Determine the (X, Y) coordinate at the center of the cell enclosing the given text.  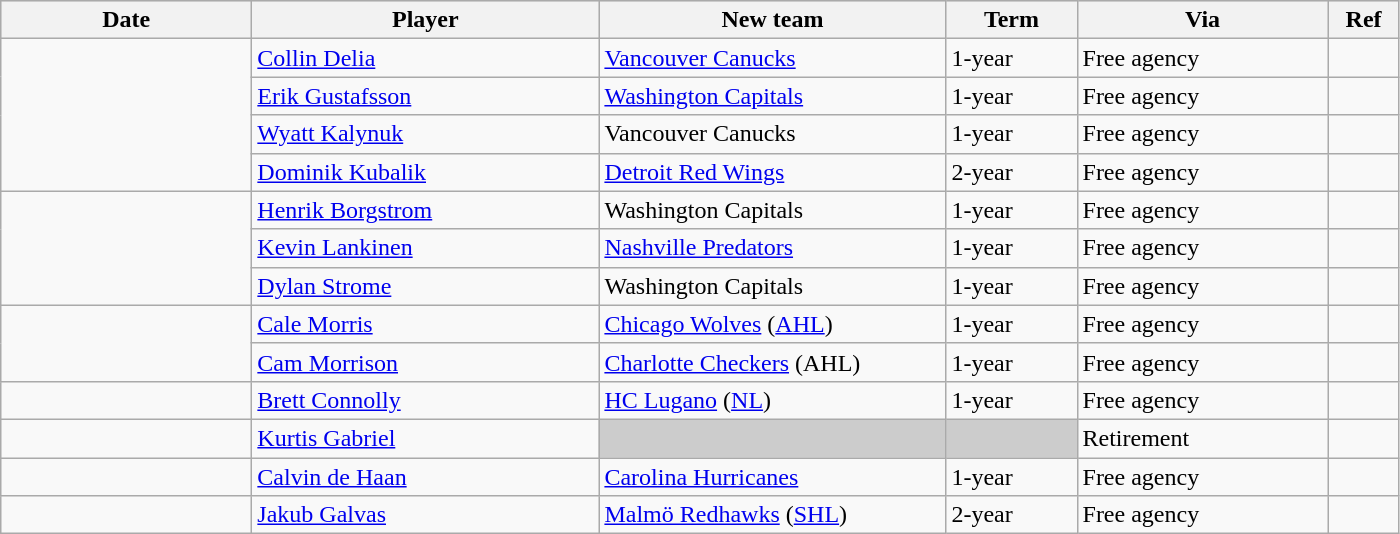
Cale Morris (426, 324)
Date (126, 20)
Nashville Predators (772, 248)
Carolina Hurricanes (772, 477)
Detroit Red Wings (772, 172)
Retirement (1202, 438)
HC Lugano (NL) (772, 400)
Player (426, 20)
Henrik Borgstrom (426, 210)
Charlotte Checkers (AHL) (772, 362)
Erik Gustafsson (426, 96)
Collin Delia (426, 58)
Kevin Lankinen (426, 248)
Brett Connolly (426, 400)
Wyatt Kalynuk (426, 134)
Dominik Kubalik (426, 172)
Kurtis Gabriel (426, 438)
Ref (1364, 20)
Malmö Redhawks (SHL) (772, 515)
Via (1202, 20)
Jakub Galvas (426, 515)
Dylan Strome (426, 286)
Chicago Wolves (AHL) (772, 324)
Calvin de Haan (426, 477)
New team (772, 20)
Cam Morrison (426, 362)
Term (1012, 20)
